Return the [x, y] coordinate for the center point of the cell that contains the specified text.  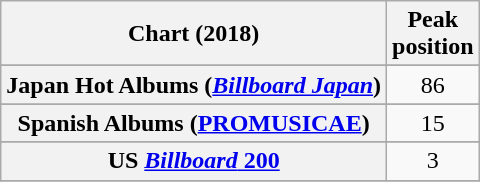
Chart (2018) [194, 34]
86 [433, 85]
15 [433, 123]
Japan Hot Albums (Billboard Japan) [194, 85]
US Billboard 200 [194, 161]
Spanish Albums (PROMUSICAE) [194, 123]
Peak position [433, 34]
3 [433, 161]
